Capture the cell that displays the provided text and extract its [X, Y] central coordinate. 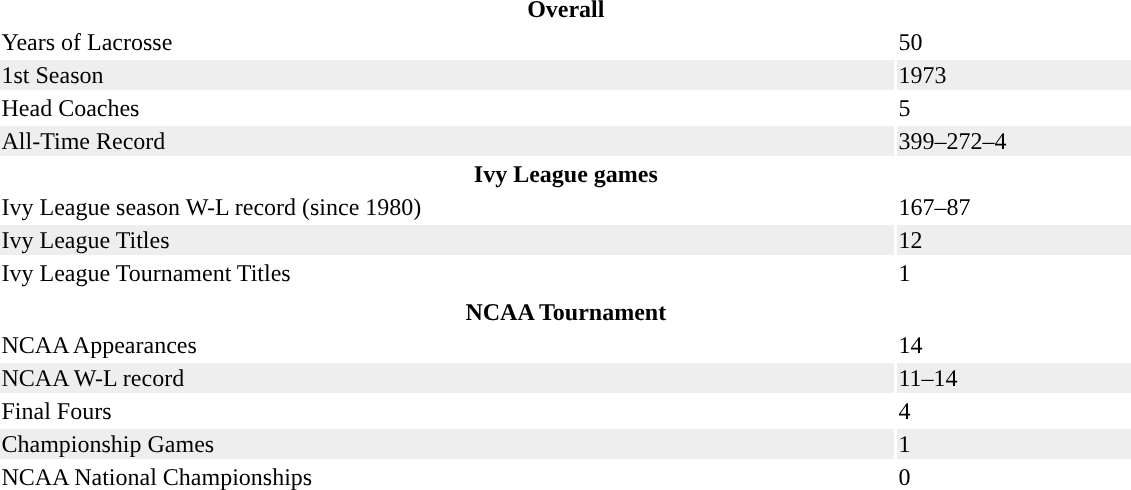
Championship Games [447, 444]
Head Coaches [447, 108]
1st Season [447, 75]
Ivy League season W-L record (since 1980) [447, 207]
NCAA W-L record [447, 378]
Ivy League Tournament Titles [447, 273]
Ivy League Titles [447, 240]
Years of Lacrosse [447, 42]
NCAA Appearances [447, 345]
Final Fours [447, 411]
All-Time Record [447, 141]
